Scan for the cell matching the given text and deliver its (X, Y) coordinate at center. 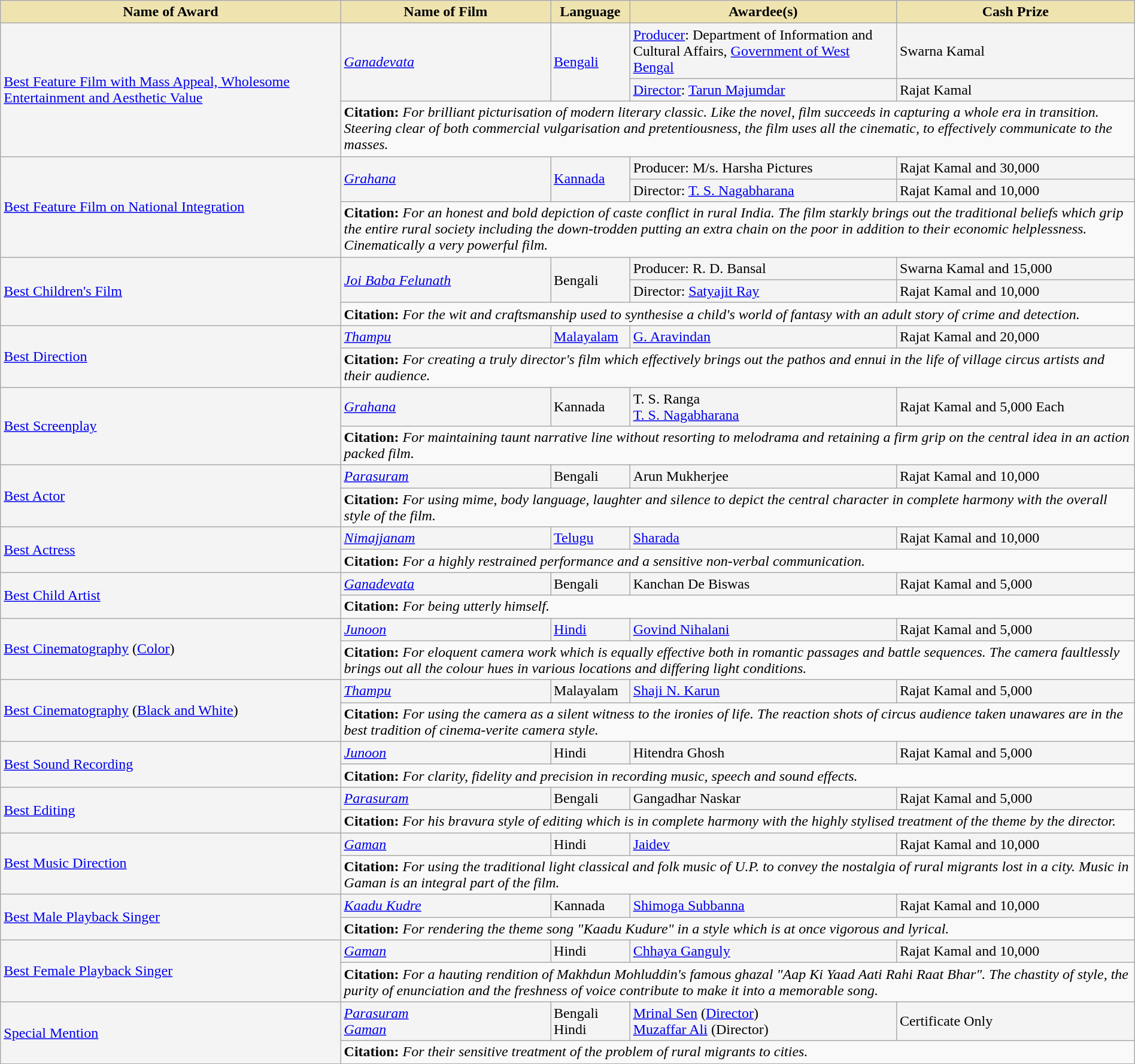
Best Music Direction (171, 863)
Kanchan De Biswas (763, 584)
Kaadu Kudre (445, 906)
Rajat Kamal (1015, 90)
Swarna Kamal and 15,000 (1015, 268)
Citation: For their sensitive treatment of the problem of rural migrants to cities. (738, 1052)
Hitendra Ghosh (763, 753)
Best Sound Recording (171, 764)
G. Aravindan (763, 337)
Citation: For using mime, body language, laughter and silence to depict the central character in complete harmony with the overall style of the film. (738, 508)
Citation: For being utterly himself. (738, 607)
Govind Nihalani (763, 629)
Chhaya Ganguly (763, 951)
Rajat Kamal and 20,000 (1015, 337)
Producer: R. D. Bansal (763, 268)
Language (590, 12)
Best Female Playback Singer (171, 971)
Special Mention (171, 1032)
T. S. RangaT. S. Nagabharana (763, 406)
Director: Satyajit Ray (763, 291)
Shimoga Subbanna (763, 906)
Nimajjanam (445, 538)
Best Cinematography (Black and White) (171, 710)
Telugu (590, 538)
Rajat Kamal and 5,000 Each (1015, 406)
Best Screenplay (171, 426)
Citation: For clarity, fidelity and precision in recording music, speech and sound effects. (738, 775)
Best Actress (171, 550)
Name of Film (445, 12)
Best Editing (171, 810)
Citation: For a highly restrained performance and a sensitive non-verbal communication. (738, 561)
Shaji N. Karun (763, 691)
Best Child Artist (171, 595)
Citation: For the wit and craftsmanship used to synthesise a child's world of fantasy with an adult story of crime and detection. (738, 314)
Producer: Department of Information and Cultural Affairs, Government of West Bengal (763, 51)
Mrinal Sen (Director)Muzaffar Ali (Director) (763, 1021)
Best Actor (171, 496)
Cash Prize (1015, 12)
Citation: For his bravura style of editing which is in complete harmony with the highly stylised treatment of the theme by the director. (738, 821)
Best Feature Film on National Integration (171, 207)
Joi Baba Felunath (445, 280)
Director: T. S. Nagabharana (763, 190)
Best Direction (171, 356)
Gangadhar Naskar (763, 798)
Citation: For maintaining taunt narrative line without resorting to melodrama and retaining a firm grip on the central idea in an action packed film. (738, 445)
Certificate Only (1015, 1021)
Director: Tarun Majumdar (763, 90)
Best Feature Film with Mass Appeal, Wholesome Entertainment and Aesthetic Value (171, 90)
ParasuramGaman (445, 1021)
Name of Award (171, 12)
Citation: For rendering the theme song "Kaadu Kudure" in a style which is at once vigorous and lyrical. (738, 929)
Best Male Playback Singer (171, 917)
Producer: M/s. Harsha Pictures (763, 168)
Rajat Kamal and 30,000 (1015, 168)
Awardee(s) (763, 12)
Best Cinematography (Color) (171, 649)
Jaidev (763, 844)
Swarna Kamal (1015, 51)
Sharada (763, 538)
BengaliHindi (590, 1021)
Arun Mukherjee (763, 477)
Best Children's Film (171, 291)
